From the cell containing the given text, extract its center point as [X, Y] coordinate. 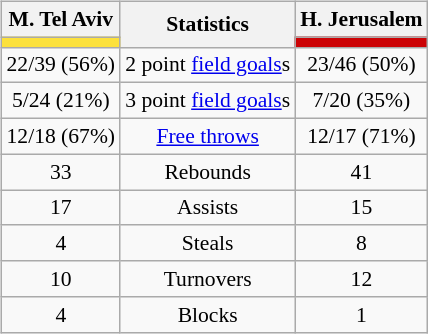
15 [361, 208]
7/20 (35%) [361, 101]
8 [361, 243]
12/17 (71%) [361, 136]
12/18 (67%) [60, 136]
17 [60, 208]
Rebounds [208, 172]
M. Tel Aviv [60, 19]
Statistics [208, 24]
5/24 (21%) [60, 101]
Turnovers [208, 279]
3 point field goalss [208, 101]
H. Jerusalem [361, 19]
2 point field goalss [208, 65]
41 [361, 172]
23/46 (50%) [361, 65]
10 [60, 279]
Blocks [208, 314]
Assists [208, 208]
33 [60, 172]
22/39 (56%) [60, 65]
Free throws [208, 136]
1 [361, 314]
Steals [208, 243]
12 [361, 279]
